Locate the cell with the specified text and output its (X, Y) center coordinate. 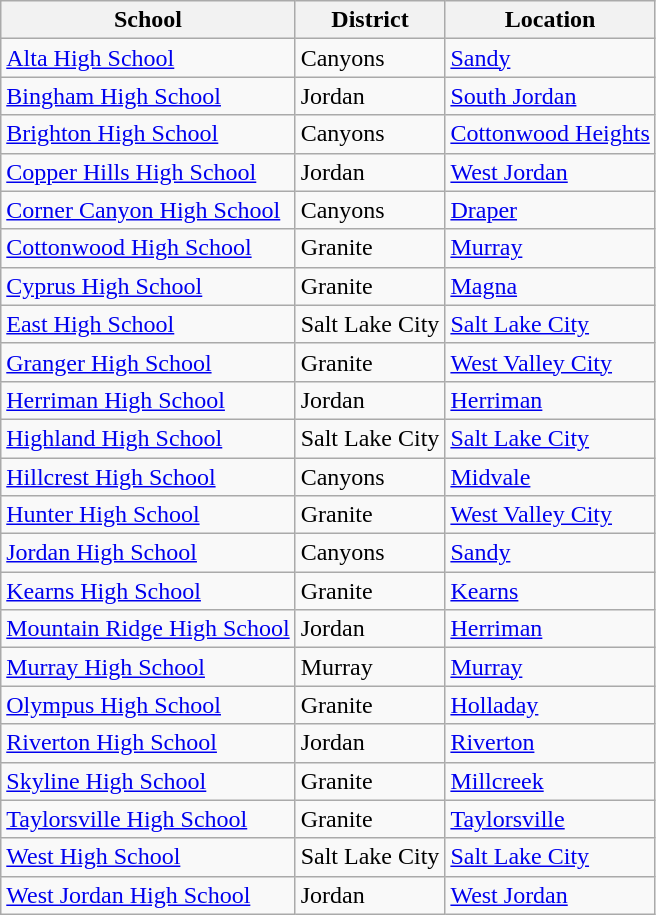
Kearns High School (148, 591)
Murray High School (148, 667)
Granger High School (148, 362)
School (148, 20)
Hunter High School (148, 515)
Corner Canyon High School (148, 210)
Midvale (550, 477)
Riverton High School (148, 743)
South Jordan (550, 96)
District (370, 20)
East High School (148, 324)
Hillcrest High School (148, 477)
Magna (550, 286)
Location (550, 20)
Highland High School (148, 438)
Riverton (550, 743)
Holladay (550, 705)
Taylorsville (550, 819)
Skyline High School (148, 781)
West Jordan High School (148, 895)
Olympus High School (148, 705)
Cottonwood Heights (550, 134)
Cyprus High School (148, 286)
Taylorsville High School (148, 819)
Alta High School (148, 58)
Herriman High School (148, 400)
Brighton High School (148, 134)
Cottonwood High School (148, 248)
Copper Hills High School (148, 172)
Jordan High School (148, 553)
Millcreek (550, 781)
Kearns (550, 591)
Draper (550, 210)
Mountain Ridge High School (148, 629)
West High School (148, 857)
Bingham High School (148, 96)
